Identify which cell holds the provided text, then report its [x, y] central coordinate. 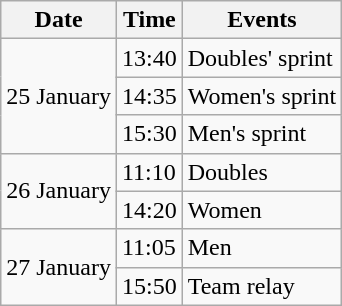
Events [262, 20]
13:40 [149, 58]
14:35 [149, 96]
Doubles' sprint [262, 58]
Date [59, 20]
25 January [59, 96]
Time [149, 20]
Women's sprint [262, 96]
26 January [59, 191]
15:50 [149, 286]
Doubles [262, 172]
14:20 [149, 210]
Women [262, 210]
15:30 [149, 134]
11:10 [149, 172]
11:05 [149, 248]
27 January [59, 267]
Team relay [262, 286]
Men [262, 248]
Men's sprint [262, 134]
